Search for the cell housing the specified text and yield its (x, y) center coordinate. 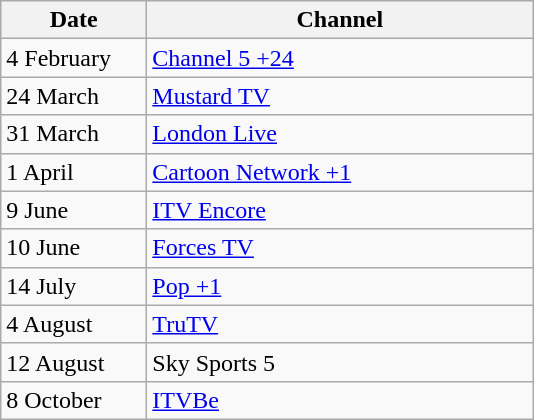
ITVBe (340, 400)
Cartoon Network +1 (340, 172)
31 March (74, 134)
Date (74, 20)
9 June (74, 210)
Pop +1 (340, 286)
London Live (340, 134)
Mustard TV (340, 96)
Sky Sports 5 (340, 362)
8 October (74, 400)
Channel 5 +24 (340, 58)
10 June (74, 248)
Forces TV (340, 248)
4 February (74, 58)
Channel (340, 20)
1 April (74, 172)
14 July (74, 286)
4 August (74, 324)
ITV Encore (340, 210)
12 August (74, 362)
24 March (74, 96)
TruTV (340, 324)
